Extract the [X, Y] coordinate from the center of the cell holding the provided text.  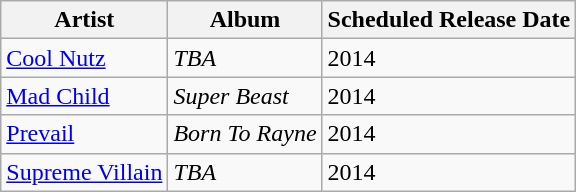
Born To Rayne [245, 134]
Mad Child [84, 96]
Artist [84, 20]
Super Beast [245, 96]
Cool Nutz [84, 58]
Scheduled Release Date [449, 20]
Album [245, 20]
Supreme Villain [84, 172]
Prevail [84, 134]
